Identify which cell holds the provided text, then report its (x, y) central coordinate. 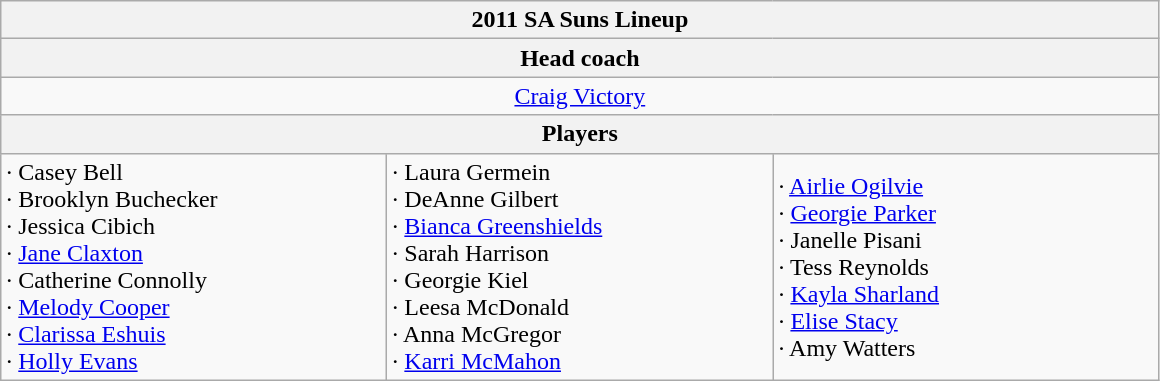
Craig Victory (580, 96)
Head coach (580, 58)
· Casey Bell· Brooklyn Buchecker· Jessica Cibich· Jane Claxton· Catherine Connolly· Melody Cooper· Clarissa Eshuis· Holly Evans (194, 266)
Players (580, 134)
· Laura Germein· DeAnne Gilbert· Bianca Greenshields· Sarah Harrison· Georgie Kiel· Leesa McDonald· Anna McGregor· Karri McMahon (580, 266)
· Airlie Ogilvie· Georgie Parker· Janelle Pisani· Tess Reynolds· Kayla Sharland· Elise Stacy· Amy Watters (966, 266)
2011 SA Suns Lineup (580, 20)
